Find where the given text appears and provide that cell's center as [X, Y] coordinate. 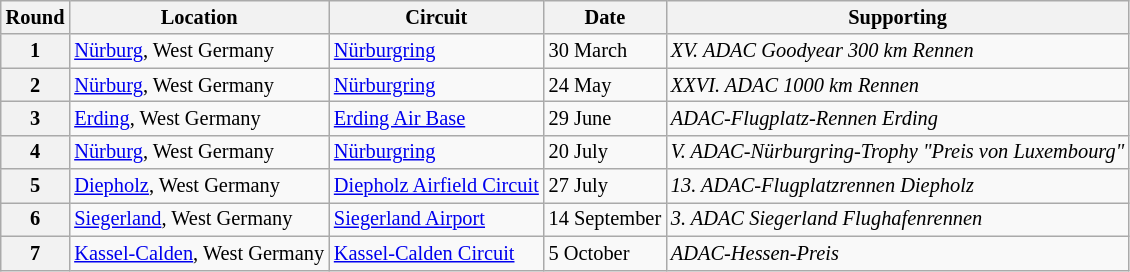
5 [36, 186]
20 July [605, 152]
Kassel-Calden, West Germany [199, 253]
ADAC-Flugplatz-Rennen Erding [898, 118]
6 [36, 219]
Diepholz, West Germany [199, 186]
XXVI. ADAC 1000 km Rennen [898, 85]
Location [199, 17]
Siegerland Airport [436, 219]
27 July [605, 186]
4 [36, 152]
13. ADAC-Flugplatzrennen Diepholz [898, 186]
24 May [605, 85]
29 June [605, 118]
XV. ADAC Goodyear 300 km Rennen [898, 51]
Diepholz Airfield Circuit [436, 186]
3 [36, 118]
7 [36, 253]
Kassel-Calden Circuit [436, 253]
Date [605, 17]
Circuit [436, 17]
Erding Air Base [436, 118]
Round [36, 17]
Supporting [898, 17]
5 October [605, 253]
1 [36, 51]
30 March [605, 51]
Siegerland, West Germany [199, 219]
2 [36, 85]
14 September [605, 219]
V. ADAC-Nürburgring-Trophy "Preis von Luxembourg" [898, 152]
Erding, West Germany [199, 118]
3. ADAC Siegerland Flughafenrennen [898, 219]
ADAC-Hessen-Preis [898, 253]
